Provide the [X, Y] coordinate of the cell's center where the given text is located.  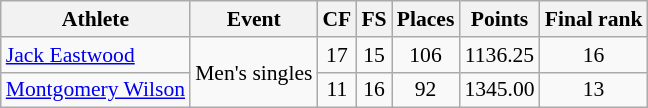
11 [336, 90]
15 [374, 55]
FS [374, 19]
1136.25 [499, 55]
CF [336, 19]
13 [594, 90]
Points [499, 19]
Athlete [96, 19]
Montgomery Wilson [96, 90]
Event [254, 19]
Places [426, 19]
17 [336, 55]
106 [426, 55]
Final rank [594, 19]
Men's singles [254, 72]
1345.00 [499, 90]
92 [426, 90]
Jack Eastwood [96, 55]
